For the text-containing cell, return its midpoint in [X, Y] coordinate format. 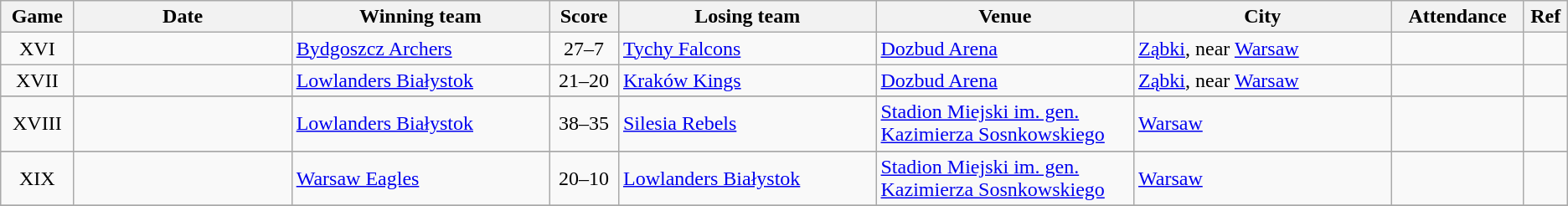
Game [37, 17]
Score [585, 17]
Warsaw Eagles [420, 178]
Ref [1545, 17]
Venue [1005, 17]
38–35 [585, 124]
27–7 [585, 49]
Date [183, 17]
XVIII [37, 124]
Losing team [747, 17]
Winning team [420, 17]
20–10 [585, 178]
Attendance [1457, 17]
City [1263, 17]
Tychy Falcons [747, 49]
XIX [37, 178]
Bydgoszcz Archers [420, 49]
21–20 [585, 80]
XVII [37, 80]
XVI [37, 49]
Kraków Kings [747, 80]
Silesia Rebels [747, 124]
